Pinpoint the cell where the given text exists, returning its (X, Y) midpoint coordinate. 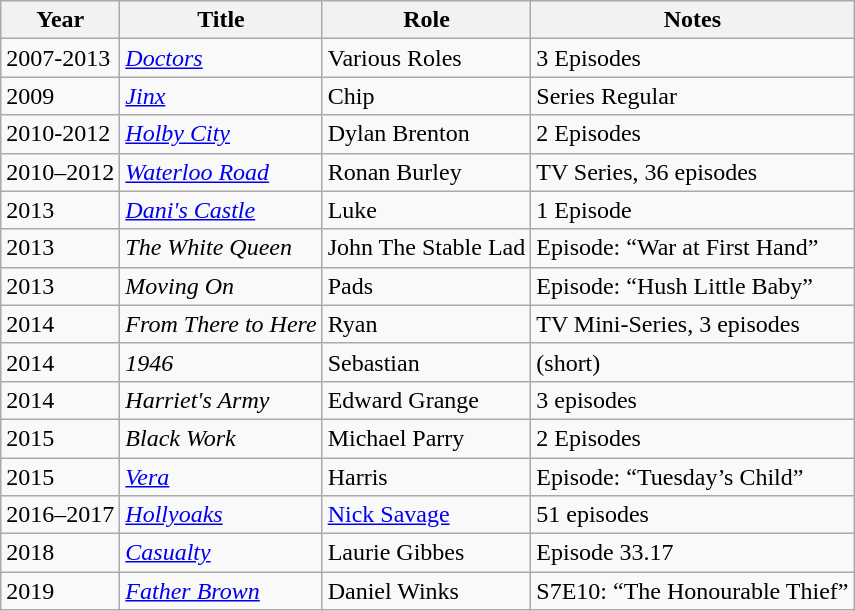
Daniel Winks (426, 591)
Various Roles (426, 58)
From There to Here (221, 324)
Holby City (221, 134)
Harriet's Army (221, 400)
Father Brown (221, 591)
Laurie Gibbes (426, 553)
Episode: “Tuesday’s Child” (692, 477)
3 Episodes (692, 58)
Dani's Castle (221, 210)
Vera (221, 477)
Role (426, 20)
Luke (426, 210)
(short) (692, 362)
Michael Parry (426, 438)
John The Stable Lad (426, 248)
2019 (60, 591)
Year (60, 20)
TV Mini-Series, 3 episodes (692, 324)
1946 (221, 362)
Title (221, 20)
The White Queen (221, 248)
Chip (426, 96)
2016–2017 (60, 515)
Edward Grange (426, 400)
Episode: “War at First Hand” (692, 248)
Nick Savage (426, 515)
Casualty (221, 553)
Black Work (221, 438)
3 episodes (692, 400)
Ronan Burley (426, 172)
1 Episode (692, 210)
51 episodes (692, 515)
Dylan Brenton (426, 134)
S7E10: “The Honourable Thief” (692, 591)
TV Series, 36 episodes (692, 172)
2007-2013 (60, 58)
Pads (426, 286)
Episode 33.17 (692, 553)
Moving On (221, 286)
Hollyoaks (221, 515)
Ryan (426, 324)
Harris (426, 477)
Series Regular (692, 96)
Notes (692, 20)
Jinx (221, 96)
2009 (60, 96)
2010–2012 (60, 172)
Episode: “Hush Little Baby” (692, 286)
Sebastian (426, 362)
Waterloo Road (221, 172)
2010-2012 (60, 134)
2018 (60, 553)
Doctors (221, 58)
